Determine the (X, Y) coordinate at the center of the cell enclosing the given text.  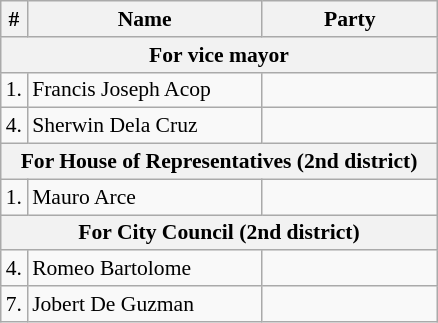
Jobert De Guzman (144, 304)
For House of Representatives (2nd district) (220, 162)
Name (144, 19)
# (14, 19)
For City Council (2nd district) (220, 233)
Party (350, 19)
For vice mayor (220, 55)
7. (14, 304)
Romeo Bartolome (144, 269)
Francis Joseph Acop (144, 90)
Sherwin Dela Cruz (144, 126)
Mauro Arce (144, 197)
